Scan for the cell matching the given text and deliver its (x, y) coordinate at center. 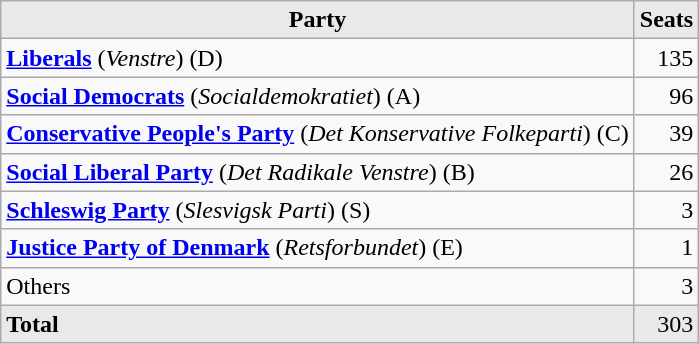
Seats (666, 20)
303 (666, 324)
Social Democrats (Socialdemokratiet) (A) (318, 96)
Social Liberal Party (Det Radikale Venstre) (B) (318, 172)
Total (318, 324)
Others (318, 286)
96 (666, 96)
Justice Party of Denmark (Retsforbundet) (E) (318, 248)
Party (318, 20)
Conservative People's Party (Det Konservative Folkeparti) (C) (318, 134)
1 (666, 248)
26 (666, 172)
135 (666, 58)
Liberals (Venstre) (D) (318, 58)
39 (666, 134)
Schleswig Party (Slesvigsk Parti) (S) (318, 210)
